Find where the given text appears and provide that cell's center as (X, Y) coordinate. 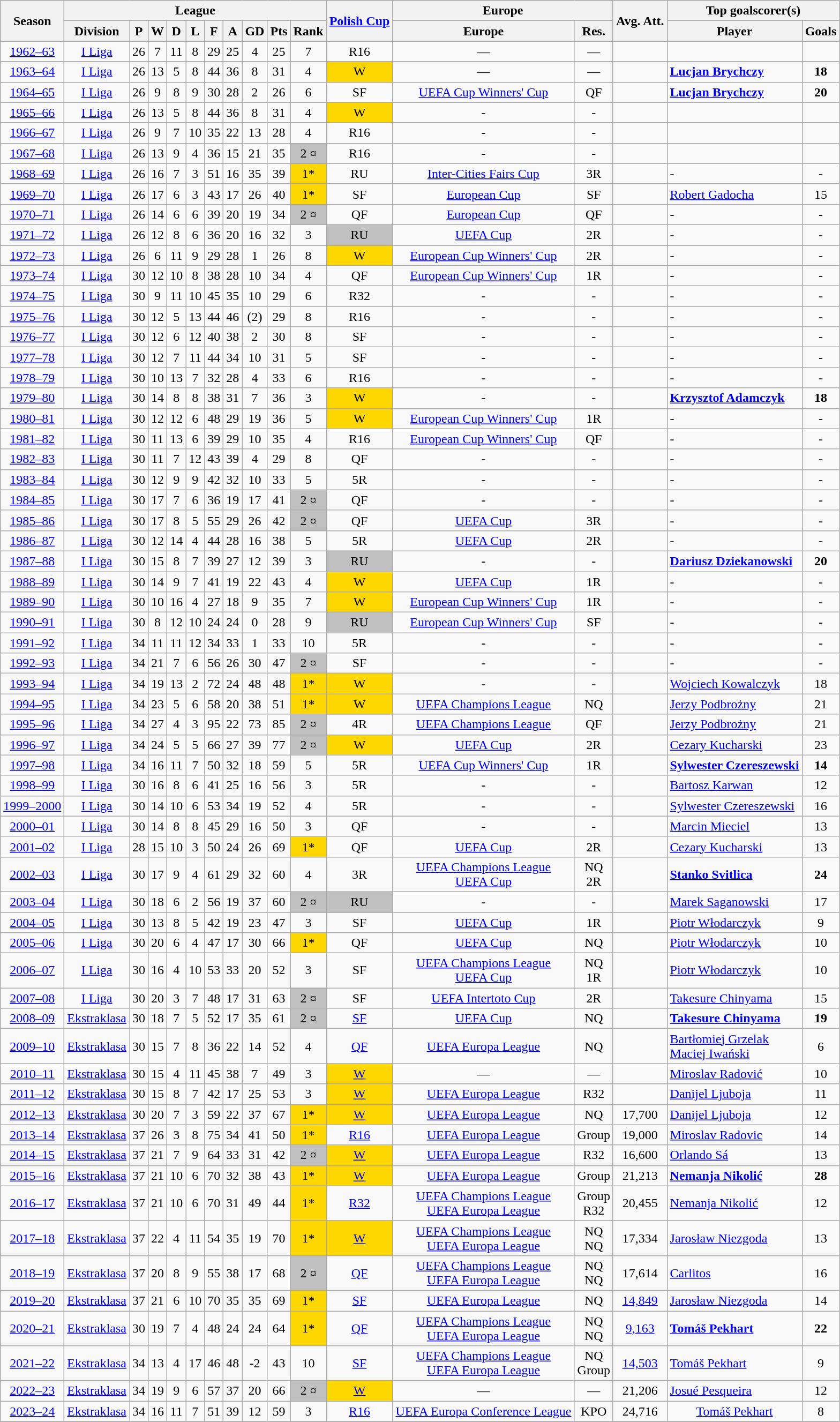
57 (214, 1391)
F (214, 31)
A (232, 31)
UEFA Intertoto Cup (483, 998)
1994–95 (32, 704)
21,213 (640, 1176)
Josué Pesqueira (734, 1391)
2016–17 (32, 1203)
2008–09 (32, 1019)
KPO (594, 1411)
1966–67 (32, 133)
Inter-Cities Fairs Cup (483, 174)
2003–04 (32, 902)
NQ1R (594, 971)
2022–23 (32, 1391)
Stanko Svitlica (734, 874)
GroupR32 (594, 1203)
1986–87 (32, 541)
Top goalscorer(s) (753, 11)
2019–20 (32, 1300)
GD (255, 31)
(2) (255, 317)
58 (214, 704)
2004–05 (32, 922)
1974–75 (32, 296)
20,455 (640, 1203)
24,716 (640, 1411)
1964–65 (32, 92)
Krzysztof Adamczyk (734, 398)
1992–93 (32, 663)
1987–88 (32, 561)
1976–77 (32, 337)
4R (359, 724)
2014–15 (32, 1155)
Division (97, 31)
21,206 (640, 1391)
-2 (255, 1363)
68 (279, 1273)
Goals (821, 31)
85 (279, 724)
63 (279, 998)
1989–90 (32, 602)
2013–14 (32, 1135)
2009–10 (32, 1046)
D (177, 31)
67 (279, 1114)
UEFA Champions LeagueUEFA Cup (483, 971)
17,334 (640, 1238)
UEFA Champions League UEFA Cup (483, 874)
2015–16 (32, 1176)
1968–69 (32, 174)
1993–94 (32, 684)
2001–02 (32, 847)
1997–98 (32, 765)
2000–01 (32, 826)
Miroslav Radovic (734, 1135)
1977–78 (32, 357)
Miroslav Radović (734, 1074)
Bartłomiej Grzelak Maciej Iwański (734, 1046)
NQNQ (594, 1273)
2011–12 (32, 1094)
1969–70 (32, 194)
1973–74 (32, 276)
Bartosz Karwan (734, 785)
2007–08 (32, 998)
1991–92 (32, 643)
1978–79 (32, 378)
Rank (309, 31)
2021–22 (32, 1363)
17,700 (640, 1114)
1963–64 (32, 72)
1999–2000 (32, 806)
Dariusz Dziekanowski (734, 561)
14,503 (640, 1363)
14,849 (640, 1300)
Carlitos (734, 1273)
0 (255, 623)
2017–18 (32, 1238)
2005–06 (32, 943)
73 (255, 724)
1972–73 (32, 256)
1971–72 (32, 235)
Marek Saganowski (734, 902)
1995–96 (32, 724)
1984–85 (32, 500)
P (139, 31)
UEFA Europa Conference League (483, 1411)
95 (214, 724)
1962–63 (32, 51)
1983–84 (32, 480)
Pts (279, 31)
Res. (594, 31)
Orlando Sá (734, 1155)
Season (32, 21)
Robert Gadocha (734, 194)
League (195, 11)
1981–82 (32, 439)
L (195, 31)
1980–81 (32, 418)
2020–21 (32, 1328)
1985–86 (32, 520)
19,000 (640, 1135)
2018–19 (32, 1273)
Player (734, 31)
2010–11 (32, 1074)
1979–80 (32, 398)
1982–83 (32, 459)
1967–68 (32, 153)
1975–76 (32, 317)
1990–91 (32, 623)
Polish Cup (359, 21)
2012–13 (32, 1114)
54 (214, 1238)
2023–24 (32, 1411)
Avg. Att. (640, 21)
Wojciech Kowalczyk (734, 684)
77 (279, 745)
16,600 (640, 1155)
17,614 (640, 1273)
Marcin Mieciel (734, 826)
1998–99 (32, 785)
1996–97 (32, 745)
75 (214, 1135)
NQ 2R (594, 874)
72 (214, 684)
9,163 (640, 1328)
1988–89 (32, 581)
NQ Group (594, 1363)
1965–66 (32, 113)
1970–71 (32, 214)
2002–03 (32, 874)
2006–07 (32, 971)
